Scan for the cell matching the given text and deliver its [X, Y] coordinate at center. 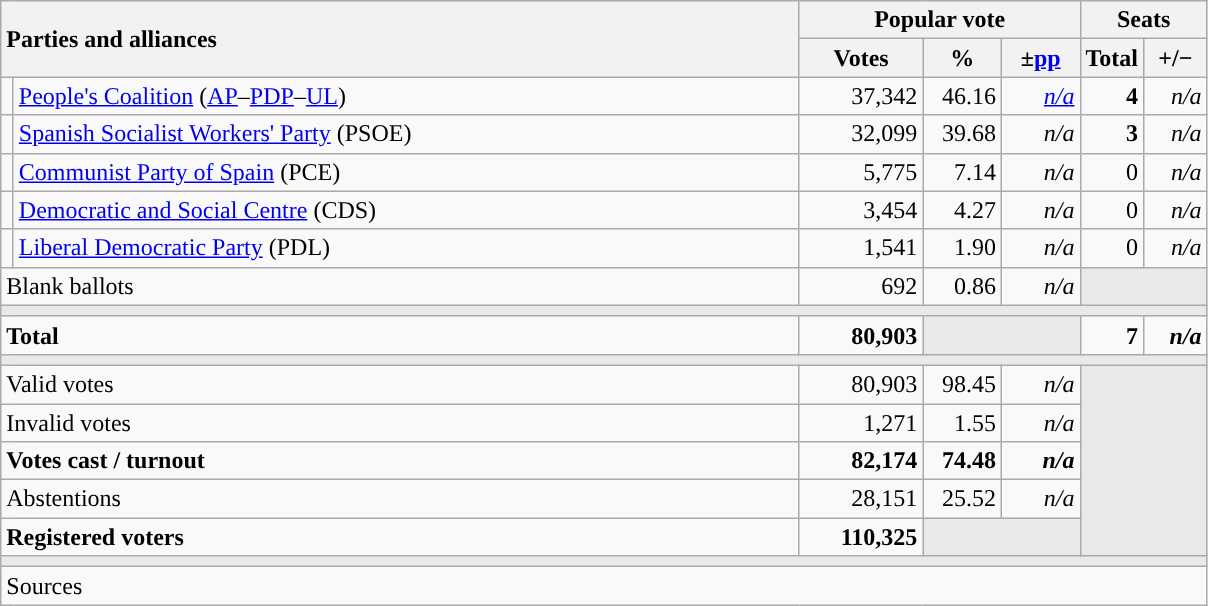
25.52 [962, 499]
Seats [1144, 20]
74.48 [962, 461]
Popular vote [940, 20]
28,151 [861, 499]
Abstentions [400, 499]
People's Coalition (AP–PDP–UL) [406, 96]
Sources [604, 586]
Democratic and Social Centre (CDS) [406, 210]
4 [1112, 96]
1.55 [962, 423]
Parties and alliances [400, 39]
3 [1112, 134]
3,454 [861, 210]
1,271 [861, 423]
±pp [1040, 58]
39.68 [962, 134]
82,174 [861, 461]
37,342 [861, 96]
692 [861, 286]
0.86 [962, 286]
7 [1112, 335]
46.16 [962, 96]
Liberal Democratic Party (PDL) [406, 248]
Invalid votes [400, 423]
Votes cast / turnout [400, 461]
% [962, 58]
Communist Party of Spain (PCE) [406, 172]
1,541 [861, 248]
Spanish Socialist Workers' Party (PSOE) [406, 134]
4.27 [962, 210]
Votes [861, 58]
Registered voters [400, 537]
Valid votes [400, 384]
5,775 [861, 172]
+/− [1176, 58]
Blank ballots [400, 286]
98.45 [962, 384]
110,325 [861, 537]
32,099 [861, 134]
1.90 [962, 248]
7.14 [962, 172]
